Scan for the cell matching the given text and deliver its [X, Y] coordinate at center. 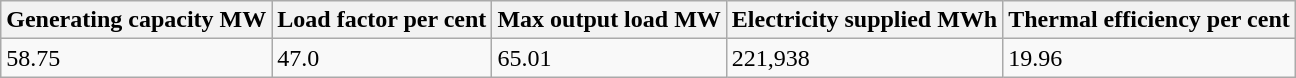
Generating capacity MW [136, 20]
65.01 [609, 58]
Electricity supplied MWh [864, 20]
Thermal efficiency per cent [1150, 20]
47.0 [382, 58]
Max output load MW [609, 20]
58.75 [136, 58]
Load factor per cent [382, 20]
221,938 [864, 58]
19.96 [1150, 58]
